Determine the (x, y) coordinate at the center of the cell enclosing the given text.  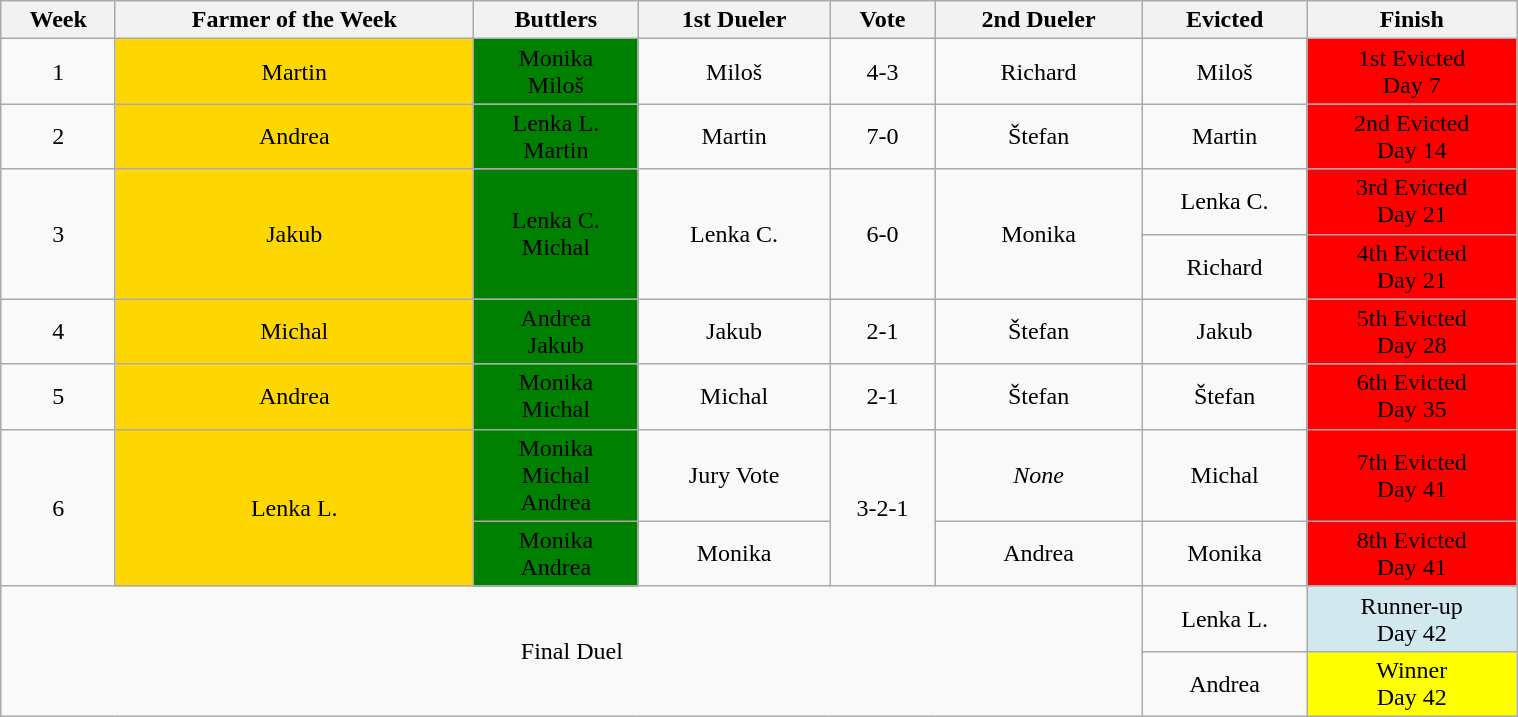
5 (58, 396)
3 (58, 234)
2nd EvictedDay 14 (1412, 136)
Jury Vote (734, 475)
3rd EvictedDay 21 (1412, 202)
7th EvictedDay 41 (1412, 475)
5th EvictedDay 28 (1412, 332)
1st Dueler (734, 20)
2nd Dueler (1039, 20)
Runner-upDay 42 (1412, 618)
4th EvictedDay 21 (1412, 266)
Buttlers (556, 20)
6th EvictedDay 35 (1412, 396)
4 (58, 332)
MonikaMichal (556, 396)
6-0 (882, 234)
2 (58, 136)
Evicted (1224, 20)
7-0 (882, 136)
MonikaMiloš (556, 72)
None (1039, 475)
6 (58, 508)
8th EvictedDay 41 (1412, 554)
1 (58, 72)
3-2-1 (882, 508)
Lenka L.Martin (556, 136)
MonikaAndrea (556, 554)
Week (58, 20)
WinnerDay 42 (1412, 684)
1st EvictedDay 7 (1412, 72)
Finish (1412, 20)
Final Duel (572, 651)
Lenka C.Michal (556, 234)
MonikaMichalAndrea (556, 475)
4-3 (882, 72)
Farmer of the Week (294, 20)
AndreaJakub (556, 332)
Vote (882, 20)
